Scan for the cell matching the given text and deliver its [x, y] coordinate at center. 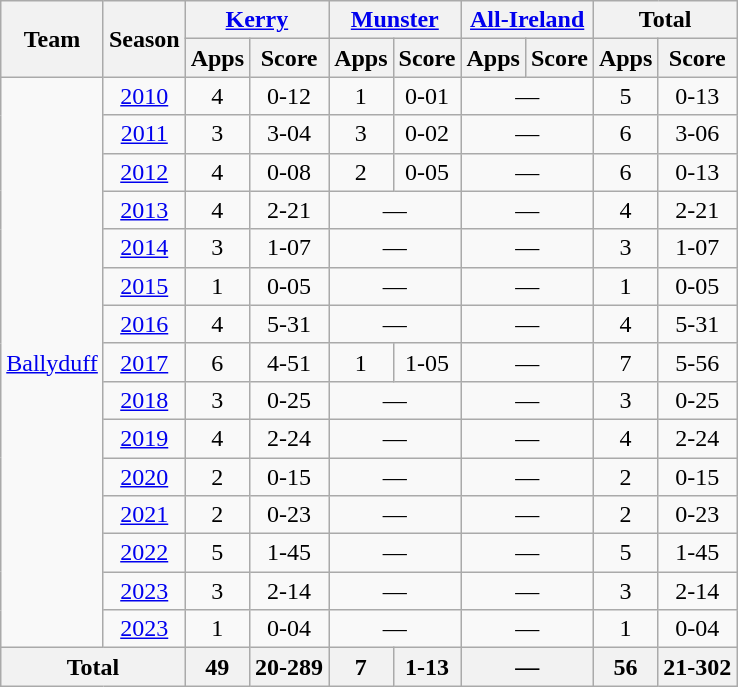
2016 [144, 324]
2017 [144, 362]
20-289 [290, 667]
2019 [144, 438]
0-01 [427, 96]
49 [217, 667]
2012 [144, 172]
Ballyduff [52, 362]
Season [144, 39]
3-06 [698, 134]
2021 [144, 515]
2022 [144, 553]
56 [625, 667]
2015 [144, 286]
1-13 [427, 667]
2018 [144, 400]
4-51 [290, 362]
3-04 [290, 134]
2013 [144, 210]
1-05 [427, 362]
All-Ireland [527, 20]
0-08 [290, 172]
2010 [144, 96]
Team [52, 39]
Munster [395, 20]
0-12 [290, 96]
0-02 [427, 134]
2020 [144, 477]
2011 [144, 134]
Kerry [256, 20]
2014 [144, 248]
5-56 [698, 362]
21-302 [698, 667]
